Provide the (x, y) coordinate of the cell's center where the given text is located.  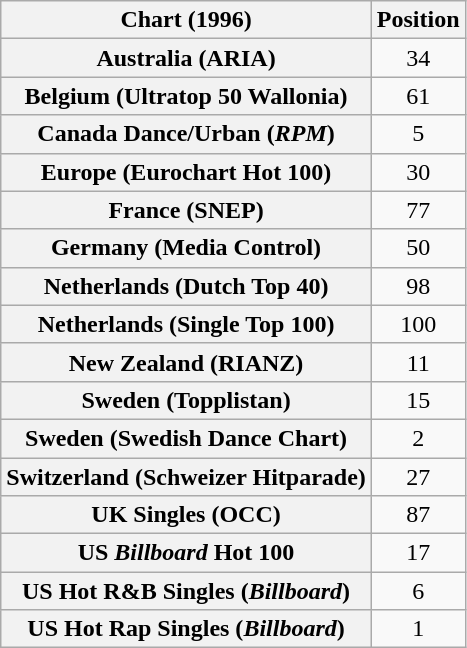
87 (418, 515)
Canada Dance/Urban (RPM) (186, 134)
France (SNEP) (186, 210)
27 (418, 477)
Europe (Eurochart Hot 100) (186, 172)
US Hot R&B Singles (Billboard) (186, 591)
98 (418, 286)
15 (418, 400)
New Zealand (RIANZ) (186, 362)
17 (418, 553)
11 (418, 362)
34 (418, 58)
Netherlands (Single Top 100) (186, 324)
Position (418, 20)
Switzerland (Schweizer Hitparade) (186, 477)
30 (418, 172)
100 (418, 324)
Chart (1996) (186, 20)
Germany (Media Control) (186, 248)
50 (418, 248)
UK Singles (OCC) (186, 515)
61 (418, 96)
77 (418, 210)
Belgium (Ultratop 50 Wallonia) (186, 96)
6 (418, 591)
Sweden (Swedish Dance Chart) (186, 438)
5 (418, 134)
Sweden (Topplistan) (186, 400)
1 (418, 629)
US Hot Rap Singles (Billboard) (186, 629)
Netherlands (Dutch Top 40) (186, 286)
US Billboard Hot 100 (186, 553)
Australia (ARIA) (186, 58)
2 (418, 438)
